For the text-containing cell, return its midpoint in (X, Y) coordinate format. 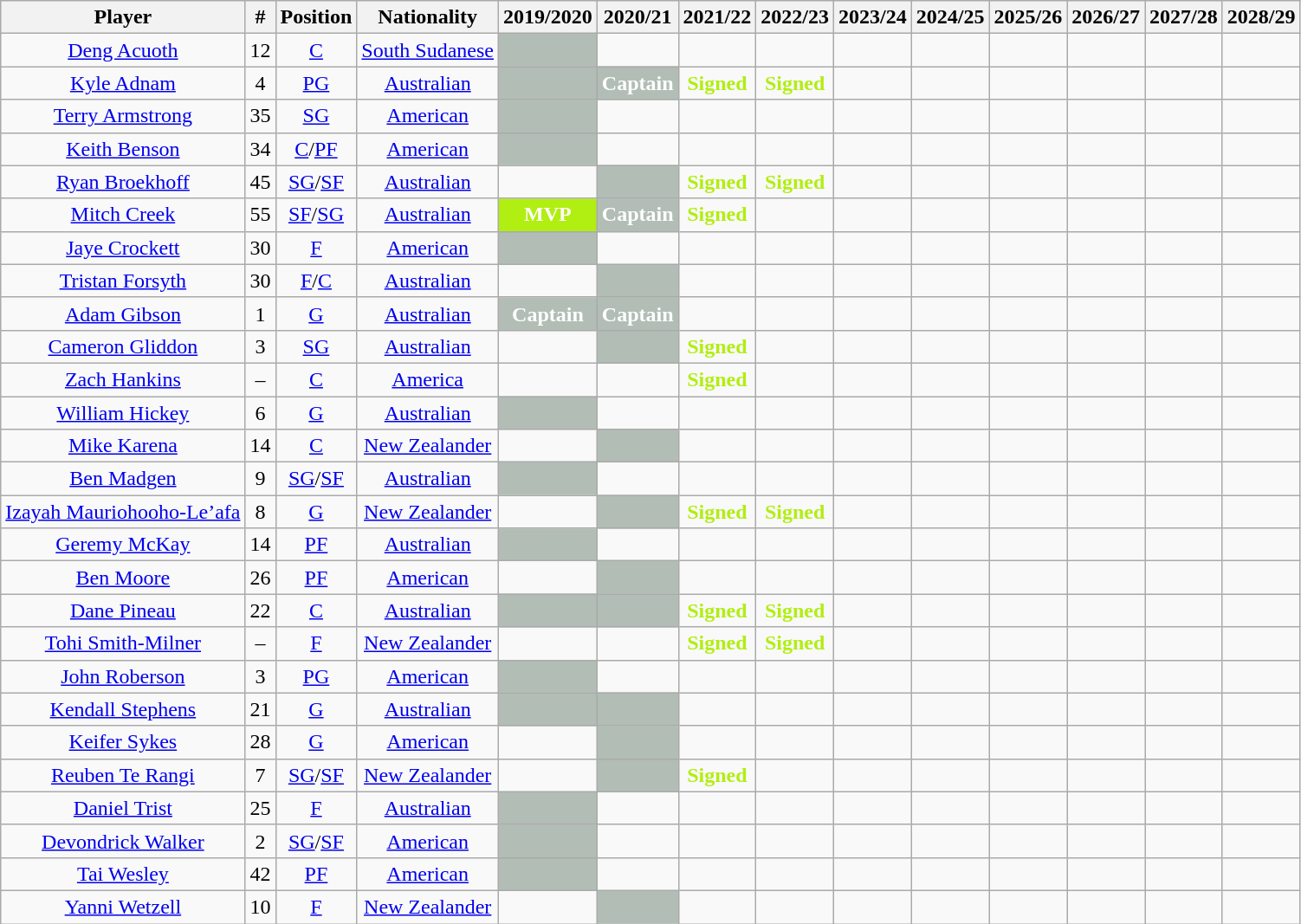
2 (260, 841)
Tai Wesley (123, 874)
21 (260, 709)
9 (260, 479)
William Hickey (123, 413)
C/PF (316, 149)
26 (260, 578)
John Roberson (123, 676)
8 (260, 512)
2024/25 (950, 17)
2028/29 (1261, 17)
Cameron Gliddon (123, 346)
1 (260, 313)
Ben Madgen (123, 479)
Keifer Sykes (123, 742)
Kyle Adnam (123, 83)
Ryan Broekhoff (123, 182)
MVP (548, 215)
Devondrick Walker (123, 841)
Zach Hankins (123, 379)
Izayah Mauriohooho-Le’afa (123, 512)
25 (260, 808)
South Sudanese (428, 50)
Yanni Wetzell (123, 907)
Jaye Crockett (123, 248)
Deng Acuoth (123, 50)
Mitch Creek (123, 215)
America (428, 379)
2027/28 (1184, 17)
4 (260, 83)
2019/2020 (548, 17)
Adam Gibson (123, 313)
28 (260, 742)
2022/23 (795, 17)
Position (316, 17)
Geremy McKay (123, 545)
12 (260, 50)
55 (260, 215)
Tohi Smith-Milner (123, 643)
Nationality (428, 17)
10 (260, 907)
Daniel Trist (123, 808)
2020/21 (638, 17)
Tristan Forsyth (123, 281)
42 (260, 874)
Dane Pineau (123, 611)
2021/22 (717, 17)
34 (260, 149)
Terry Armstrong (123, 116)
35 (260, 116)
# (260, 17)
2023/24 (873, 17)
Ben Moore (123, 578)
6 (260, 413)
Mike Karena (123, 446)
SF/SG (316, 215)
Keith Benson (123, 149)
7 (260, 775)
Kendall Stephens (123, 709)
2026/27 (1106, 17)
F/C (316, 281)
2025/26 (1028, 17)
Reuben Te Rangi (123, 775)
22 (260, 611)
45 (260, 182)
